Determine the (X, Y) coordinate at the center of the cell enclosing the given text.  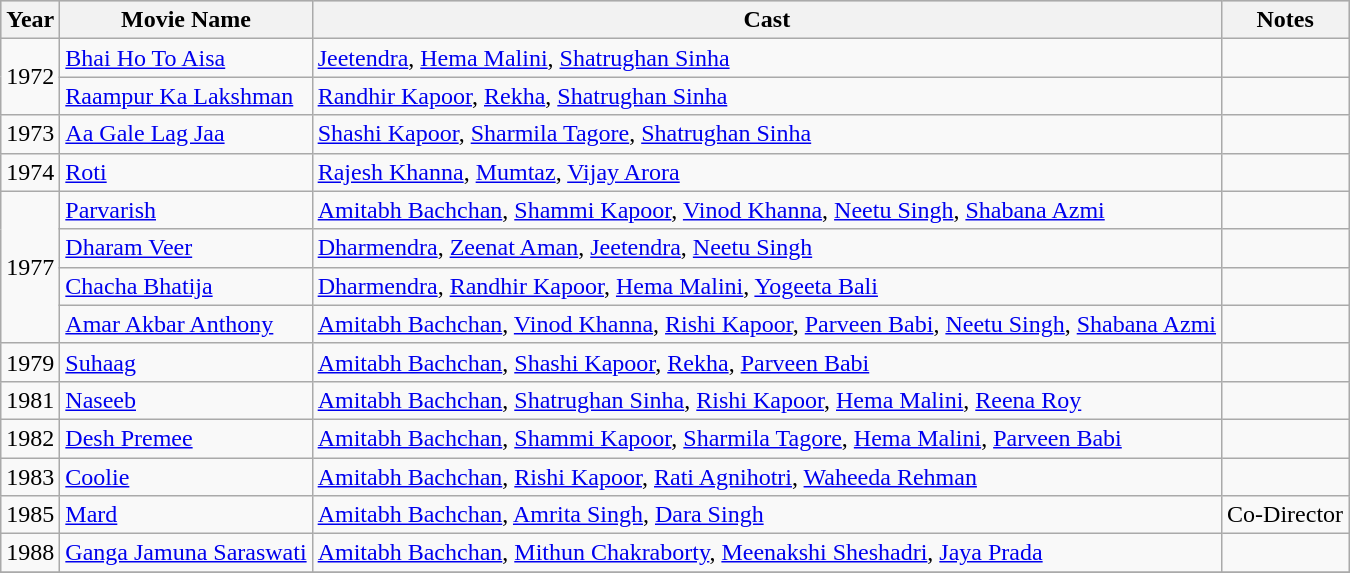
Ganga Jamuna Saraswati (186, 553)
Naseeb (186, 400)
Suhaag (186, 362)
Movie Name (186, 20)
1972 (30, 77)
Dharam Veer (186, 248)
1982 (30, 438)
Amitabh Bachchan, Mithun Chakraborty, Meenakshi Sheshadri, Jaya Prada (766, 553)
Amitabh Bachchan, Vinod Khanna, Rishi Kapoor, Parveen Babi, Neetu Singh, Shabana Azmi (766, 324)
Rajesh Khanna, Mumtaz, Vijay Arora (766, 172)
Bhai Ho To Aisa (186, 58)
1979 (30, 362)
Amitabh Bachchan, Rishi Kapoor, Rati Agnihotri, Waheeda Rehman (766, 477)
Aa Gale Lag Jaa (186, 134)
Roti (186, 172)
Amitabh Bachchan, Shashi Kapoor, Rekha, Parveen Babi (766, 362)
Coolie (186, 477)
Cast (766, 20)
Jeetendra, Hema Malini, Shatrughan Sinha (766, 58)
Dharmendra, Randhir Kapoor, Hema Malini, Yogeeta Bali (766, 286)
Shashi Kapoor, Sharmila Tagore, Shatrughan Sinha (766, 134)
Amitabh Bachchan, Shammi Kapoor, Vinod Khanna, Neetu Singh, Shabana Azmi (766, 210)
Amitabh Bachchan, Shatrughan Sinha, Rishi Kapoor, Hema Malini, Reena Roy (766, 400)
1983 (30, 477)
Chacha Bhatija (186, 286)
1981 (30, 400)
Randhir Kapoor, Rekha, Shatrughan Sinha (766, 96)
Mard (186, 515)
Dharmendra, Zeenat Aman, Jeetendra, Neetu Singh (766, 248)
1977 (30, 267)
Notes (1286, 20)
Amar Akbar Anthony (186, 324)
Raampur Ka Lakshman (186, 96)
Co-Director (1286, 515)
Desh Premee (186, 438)
Year (30, 20)
Amitabh Bachchan, Shammi Kapoor, Sharmila Tagore, Hema Malini, Parveen Babi (766, 438)
Parvarish (186, 210)
Amitabh Bachchan, Amrita Singh, Dara Singh (766, 515)
1973 (30, 134)
1985 (30, 515)
1988 (30, 553)
1974 (30, 172)
